For the text-containing cell, return its midpoint in [x, y] coordinate format. 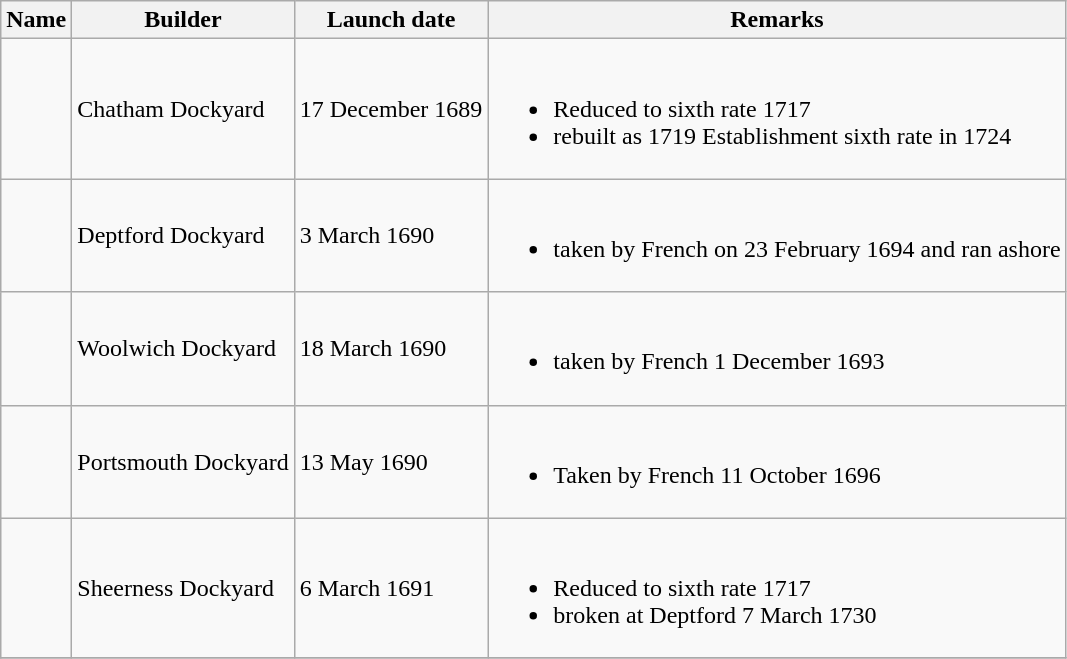
Sheerness Dockyard [183, 588]
Deptford Dockyard [183, 236]
17 December 1689 [391, 109]
Reduced to sixth rate 1717broken at Deptford 7 March 1730 [777, 588]
6 March 1691 [391, 588]
Launch date [391, 20]
Taken by French 11 October 1696 [777, 462]
18 March 1690 [391, 348]
taken by French 1 December 1693 [777, 348]
13 May 1690 [391, 462]
Reduced to sixth rate 1717rebuilt as 1719 Establishment sixth rate in 1724 [777, 109]
Builder [183, 20]
Name [36, 20]
Portsmouth Dockyard [183, 462]
Chatham Dockyard [183, 109]
taken by French on 23 February 1694 and ran ashore [777, 236]
Remarks [777, 20]
3 March 1690 [391, 236]
Woolwich Dockyard [183, 348]
